Pinpoint the cell where the given text exists, returning its (x, y) midpoint coordinate. 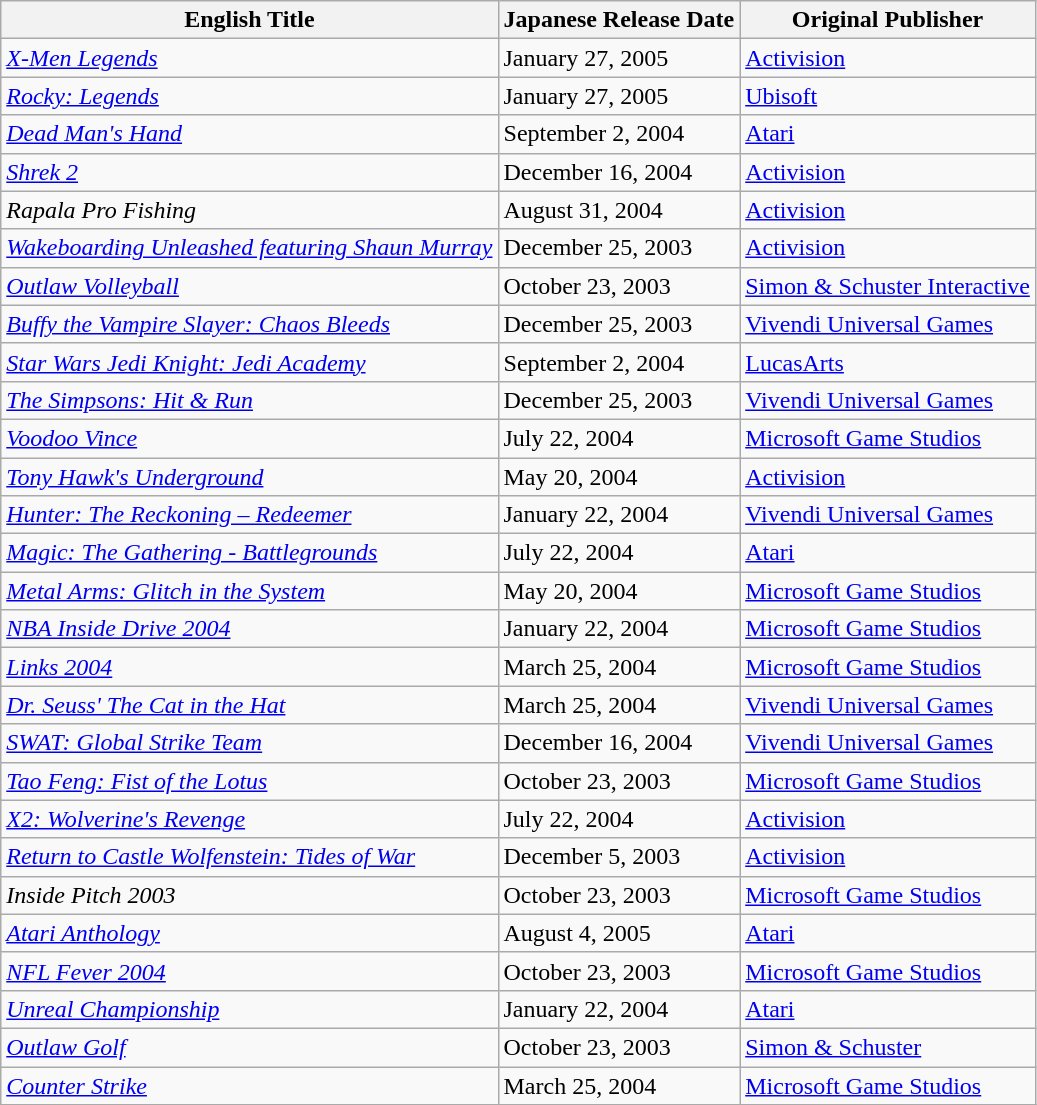
SWAT: Global Strike Team (250, 743)
Simon & Schuster Interactive (888, 286)
Hunter: The Reckoning – Redeemer (250, 515)
NBA Inside Drive 2004 (250, 629)
Dead Man's Hand (250, 134)
Inside Pitch 2003 (250, 895)
The Simpsons: Hit & Run (250, 400)
Simon & Schuster (888, 1047)
Counter Strike (250, 1085)
NFL Fever 2004 (250, 971)
X2: Wolverine's Revenge (250, 819)
Wakeboarding Unleashed featuring Shaun Murray (250, 248)
Buffy the Vampire Slayer: Chaos Bleeds (250, 324)
Dr. Seuss' The Cat in the Hat (250, 705)
Original Publisher (888, 20)
Voodoo Vince (250, 438)
December 5, 2003 (619, 857)
Japanese Release Date (619, 20)
Outlaw Golf (250, 1047)
August 4, 2005 (619, 933)
Return to Castle Wolfenstein: Tides of War (250, 857)
X-Men Legends (250, 58)
Atari Anthology (250, 933)
Links 2004 (250, 667)
Shrek 2 (250, 172)
Ubisoft (888, 96)
August 31, 2004 (619, 210)
Metal Arms: Glitch in the System (250, 591)
Unreal Championship (250, 1009)
Outlaw Volleyball (250, 286)
Rocky: Legends (250, 96)
LucasArts (888, 362)
Star Wars Jedi Knight: Jedi Academy (250, 362)
Tao Feng: Fist of the Lotus (250, 781)
Tony Hawk's Underground (250, 477)
Rapala Pro Fishing (250, 210)
English Title (250, 20)
Magic: The Gathering - Battlegrounds (250, 553)
